Scan for the cell matching the given text and deliver its (X, Y) coordinate at center. 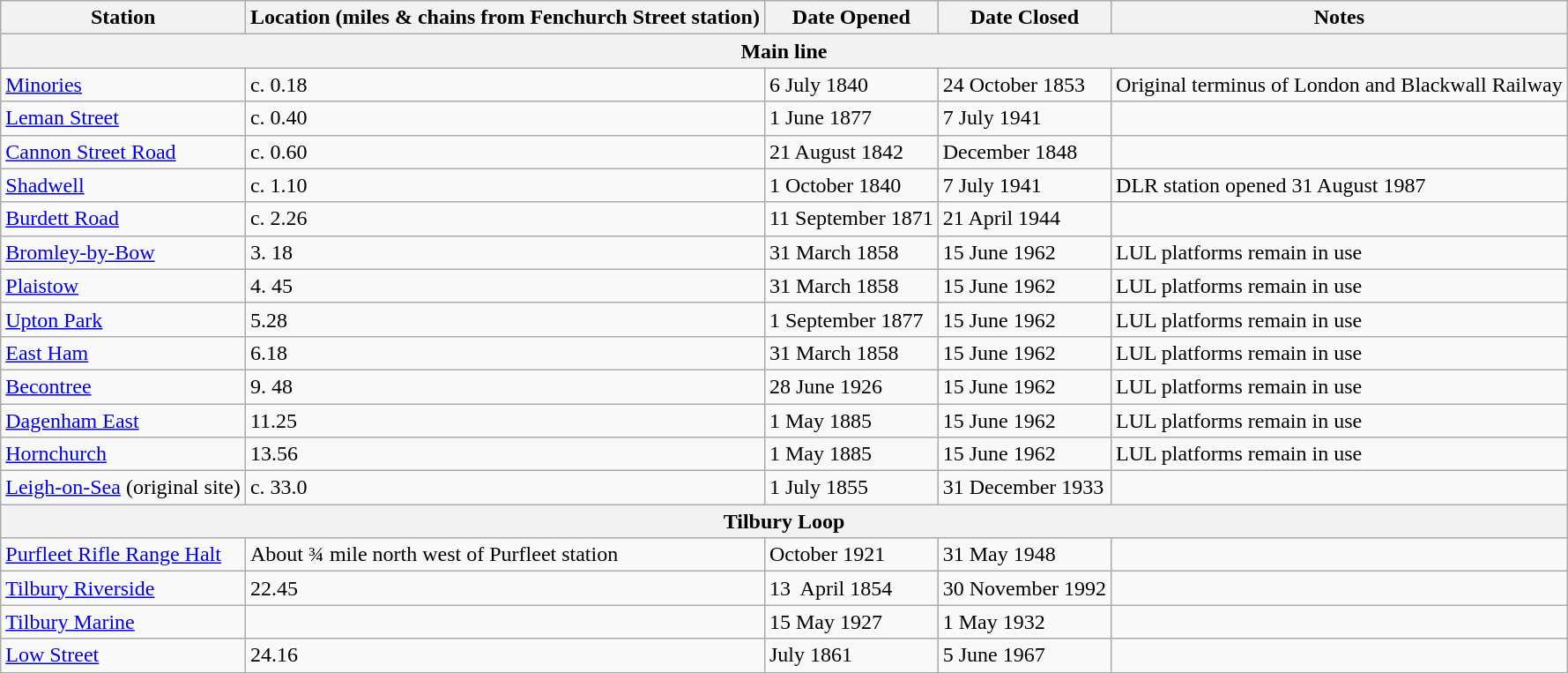
Low Street (123, 655)
6 July 1840 (851, 85)
5 June 1967 (1024, 655)
Notes (1340, 18)
11.25 (504, 421)
Upton Park (123, 319)
About ¾ mile north west of Purfleet station (504, 555)
1 May 1932 (1024, 622)
Tilbury Riverside (123, 588)
Tilbury Loop (784, 521)
31 May 1948 (1024, 555)
1 July 1855 (851, 488)
December 1848 (1024, 152)
c. 33.0 (504, 488)
13.56 (504, 454)
Station (123, 18)
Plaistow (123, 286)
c. 1.10 (504, 185)
Purfleet Rifle Range Halt (123, 555)
c. 0.60 (504, 152)
Tilbury Marine (123, 622)
Date Closed (1024, 18)
October 1921 (851, 555)
c. 0.40 (504, 118)
1 June 1877 (851, 118)
6.18 (504, 353)
31 December 1933 (1024, 488)
Hornchurch (123, 454)
DLR station opened 31 August 1987 (1340, 185)
24 October 1853 (1024, 85)
11 September 1871 (851, 219)
Dagenham East (123, 421)
Becontree (123, 386)
3. 18 (504, 252)
Main line (784, 51)
Date Opened (851, 18)
30 November 1992 (1024, 588)
1 September 1877 (851, 319)
Minories (123, 85)
Bromley-by-Bow (123, 252)
c. 0.18 (504, 85)
Burdett Road (123, 219)
Leigh-on-Sea (original site) (123, 488)
24.16 (504, 655)
Leman Street (123, 118)
Shadwell (123, 185)
Location (miles & chains from Fenchurch Street station) (504, 18)
Original terminus of London and Blackwall Railway (1340, 85)
9. 48 (504, 386)
1 October 1840 (851, 185)
21 April 1944 (1024, 219)
Cannon Street Road (123, 152)
13 April 1854 (851, 588)
28 June 1926 (851, 386)
22.45 (504, 588)
5.28 (504, 319)
East Ham (123, 353)
21 August 1842 (851, 152)
July 1861 (851, 655)
c. 2.26 (504, 219)
4. 45 (504, 286)
15 May 1927 (851, 622)
